Provide the (X, Y) coordinate of the cell's center where the given text is located.  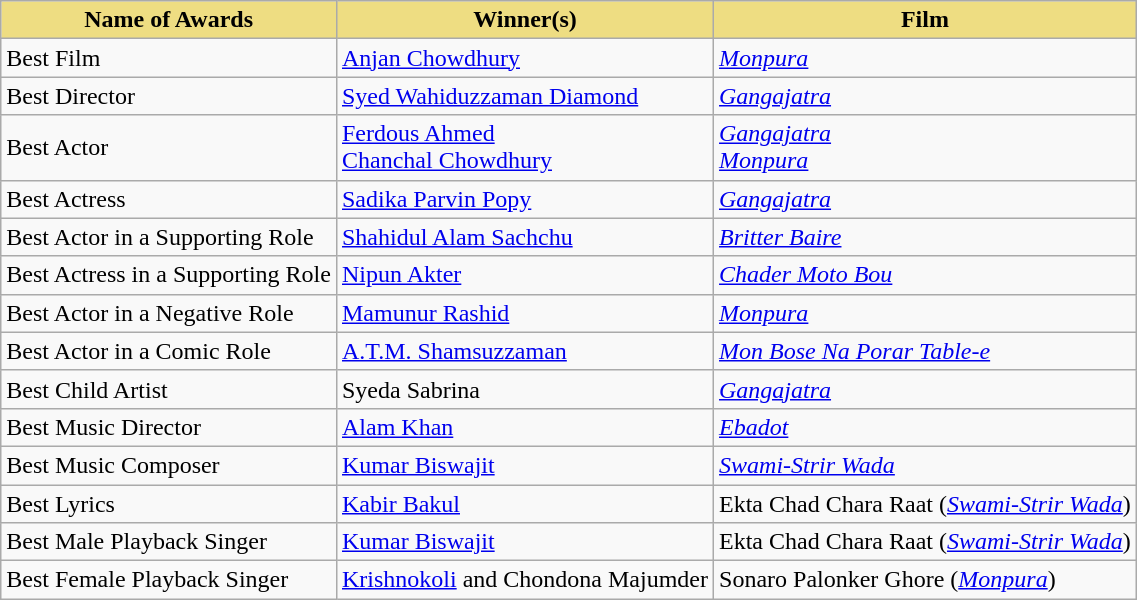
Anjan Chowdhury (524, 58)
Winner(s) (524, 20)
Best Actor in a Comic Role (169, 351)
Shahidul Alam Sachchu (524, 237)
Sadika Parvin Popy (524, 199)
Best Actor (169, 148)
Kabir Bakul (524, 503)
Best Actor in a Negative Role (169, 313)
Best Director (169, 96)
Nipun Akter (524, 275)
Name of Awards (169, 20)
GangajatraMonpura (926, 148)
Ebadot (926, 427)
Mon Bose Na Porar Table-e (926, 351)
A.T.M. Shamsuzzaman (524, 351)
Chader Moto Bou (926, 275)
Best Music Composer (169, 465)
Britter Baire (926, 237)
Syed Wahiduzzaman Diamond (524, 96)
Krishnokoli and Chondona Majumder (524, 580)
Best Actress (169, 199)
Best Film (169, 58)
Ferdous AhmedChanchal Chowdhury (524, 148)
Best Actor in a Supporting Role (169, 237)
Syeda Sabrina (524, 389)
Best Child Artist (169, 389)
Best Male Playback Singer (169, 542)
Best Lyrics (169, 503)
Best Female Playback Singer (169, 580)
Film (926, 20)
Best Music Director (169, 427)
Best Actress in a Supporting Role (169, 275)
Sonaro Palonker Ghore (Monpura) (926, 580)
Mamunur Rashid (524, 313)
Alam Khan (524, 427)
Swami-Strir Wada (926, 465)
